Locate the cell with the specified text and output its [x, y] center coordinate. 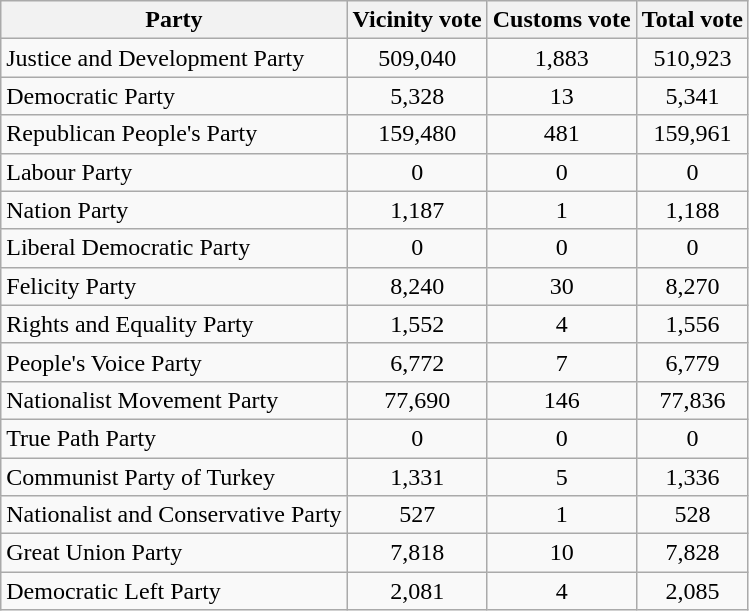
Communist Party of Turkey [174, 477]
5,328 [417, 96]
527 [417, 515]
1,187 [417, 210]
6,779 [692, 362]
Nationalist and Conservative Party [174, 515]
146 [562, 400]
8,240 [417, 286]
5,341 [692, 96]
Party [174, 20]
2,085 [692, 591]
7,818 [417, 553]
Nation Party [174, 210]
Liberal Democratic Party [174, 248]
2,081 [417, 591]
Felicity Party [174, 286]
Great Union Party [174, 553]
481 [562, 134]
Total vote [692, 20]
1,331 [417, 477]
5 [562, 477]
509,040 [417, 58]
Republican People's Party [174, 134]
13 [562, 96]
Vicinity vote [417, 20]
Democratic Left Party [174, 591]
8,270 [692, 286]
People's Voice Party [174, 362]
1,556 [692, 324]
Justice and Development Party [174, 58]
159,961 [692, 134]
1,552 [417, 324]
510,923 [692, 58]
Labour Party [174, 172]
1,336 [692, 477]
Customs vote [562, 20]
30 [562, 286]
77,690 [417, 400]
528 [692, 515]
Nationalist Movement Party [174, 400]
7,828 [692, 553]
7 [562, 362]
1,883 [562, 58]
Rights and Equality Party [174, 324]
77,836 [692, 400]
1,188 [692, 210]
Democratic Party [174, 96]
10 [562, 553]
159,480 [417, 134]
6,772 [417, 362]
True Path Party [174, 438]
